Search for the cell housing the specified text and yield its (X, Y) center coordinate. 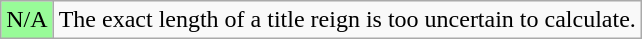
The exact length of a title reign is too uncertain to calculate. (347, 20)
N/A (27, 20)
